Return the (X, Y) coordinate for the center point of the cell that contains the specified text.  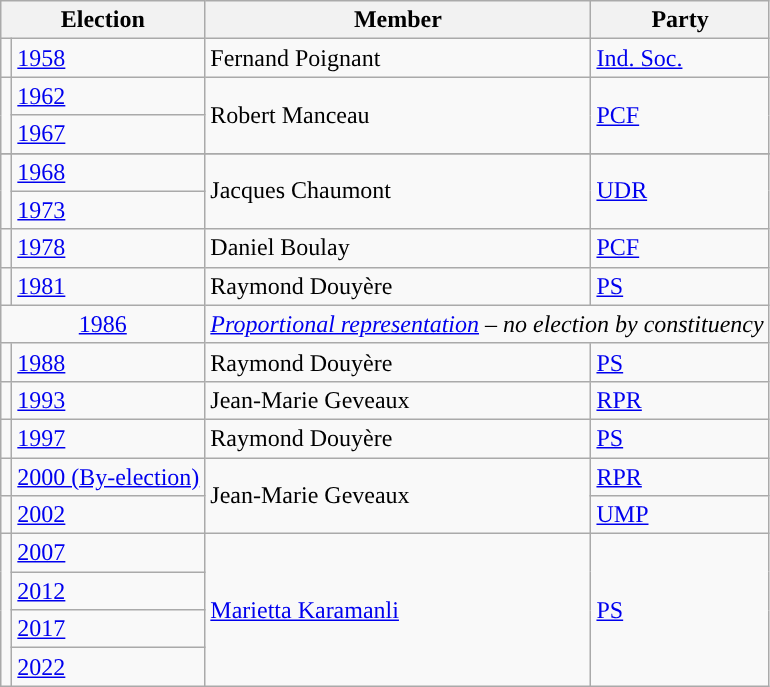
Ind. Soc. (680, 58)
1968 (108, 172)
2022 (108, 667)
Fernand Poignant (398, 58)
Daniel Boulay (398, 248)
1986 (103, 324)
1997 (108, 438)
Election (103, 20)
Party (680, 20)
2017 (108, 629)
Member (398, 20)
Jacques Chaumont (398, 191)
1958 (108, 58)
2002 (108, 515)
2007 (108, 553)
2012 (108, 591)
1962 (108, 96)
Robert Manceau (398, 115)
1981 (108, 286)
Proportional representation – no election by constituency (487, 324)
1973 (108, 210)
UDR (680, 191)
1978 (108, 248)
1967 (108, 134)
1988 (108, 362)
2000 (By-election) (108, 477)
Marietta Karamanli (398, 610)
1993 (108, 400)
UMP (680, 515)
